Return [x, y] of the center of cell containing provided text 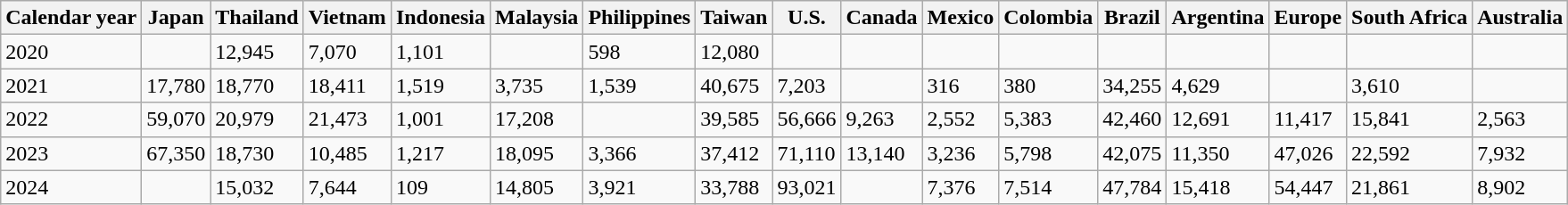
109 [441, 187]
3,735 [536, 86]
U.S. [806, 18]
10,485 [347, 153]
Indonesia [441, 18]
17,208 [536, 119]
4,629 [1218, 86]
17,780 [177, 86]
2020 [71, 52]
598 [640, 52]
2,563 [1520, 119]
1,101 [441, 52]
7,203 [806, 86]
18,770 [257, 86]
15,841 [1409, 119]
33,788 [734, 187]
1,001 [441, 119]
11,417 [1308, 119]
18,411 [347, 86]
15,418 [1218, 187]
Colombia [1049, 18]
20,979 [257, 119]
2023 [71, 153]
59,070 [177, 119]
7,932 [1520, 153]
12,691 [1218, 119]
7,514 [1049, 187]
Mexico [961, 18]
40,675 [734, 86]
Philippines [640, 18]
2024 [71, 187]
67,350 [177, 153]
3,366 [640, 153]
3,921 [640, 187]
Calendar year [71, 18]
47,026 [1308, 153]
47,784 [1133, 187]
9,263 [881, 119]
7,376 [961, 187]
Europe [1308, 18]
Malaysia [536, 18]
12,080 [734, 52]
15,032 [257, 187]
56,666 [806, 119]
2021 [71, 86]
5,383 [1049, 119]
Taiwan [734, 18]
Canada [881, 18]
12,945 [257, 52]
71,110 [806, 153]
18,095 [536, 153]
21,861 [1409, 187]
South Africa [1409, 18]
316 [961, 86]
39,585 [734, 119]
1,217 [441, 153]
1,519 [441, 86]
14,805 [536, 187]
37,412 [734, 153]
11,350 [1218, 153]
7,644 [347, 187]
3,610 [1409, 86]
Vietnam [347, 18]
42,460 [1133, 119]
380 [1049, 86]
Brazil [1133, 18]
Argentina [1218, 18]
18,730 [257, 153]
5,798 [1049, 153]
2,552 [961, 119]
21,473 [347, 119]
Thailand [257, 18]
22,592 [1409, 153]
7,070 [347, 52]
3,236 [961, 153]
1,539 [640, 86]
Australia [1520, 18]
42,075 [1133, 153]
8,902 [1520, 187]
13,140 [881, 153]
34,255 [1133, 86]
54,447 [1308, 187]
Japan [177, 18]
2022 [71, 119]
93,021 [806, 187]
